Scan for the cell matching the given text and deliver its [X, Y] coordinate at center. 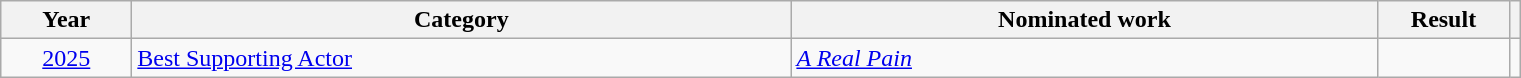
Category [462, 20]
Year [66, 20]
A Real Pain [1084, 58]
2025 [66, 58]
Result [1444, 20]
Nominated work [1084, 20]
Best Supporting Actor [462, 58]
